Provide the (X, Y) coordinate of the cell's center where the given text is located.  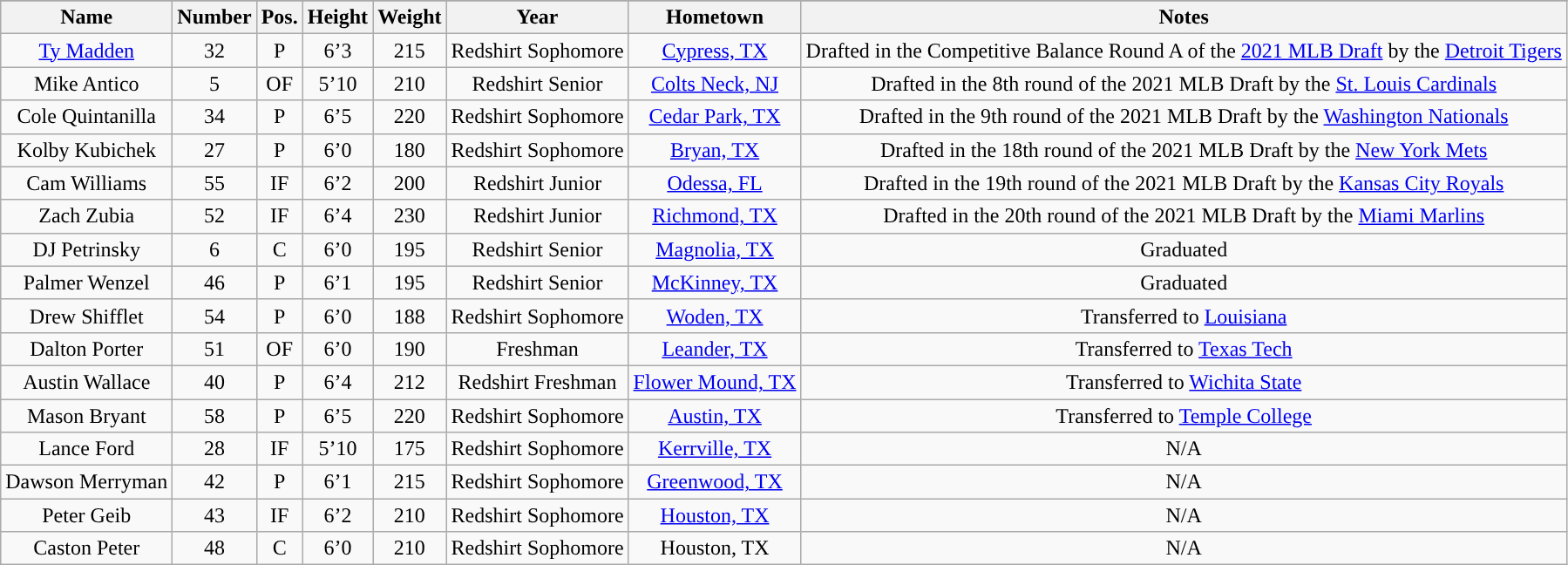
Weight (410, 17)
Kerrville, TX (715, 449)
55 (214, 183)
Mike Antico (87, 84)
Year (537, 17)
54 (214, 316)
190 (410, 349)
Name (87, 17)
Mason Bryant (87, 416)
Peter Geib (87, 515)
Drafted in the 9th round of the 2021 MLB Draft by the Washington Nationals (1184, 117)
Austin Wallace (87, 382)
Cam Williams (87, 183)
42 (214, 482)
43 (214, 515)
Ty Madden (87, 51)
Pos. (279, 17)
58 (214, 416)
175 (410, 449)
230 (410, 216)
52 (214, 216)
Drafted in the 19th round of the 2021 MLB Draft by the Kansas City Royals (1184, 183)
200 (410, 183)
Transferred to Temple College (1184, 416)
Colts Neck, NJ (715, 84)
Leander, TX (715, 349)
48 (214, 548)
Richmond, TX (715, 216)
Drafted in the 18th round of the 2021 MLB Draft by the New York Mets (1184, 150)
Lance Ford (87, 449)
27 (214, 150)
34 (214, 117)
6 (214, 249)
Dawson Merryman (87, 482)
Dalton Porter (87, 349)
Hometown (715, 17)
32 (214, 51)
Notes (1184, 17)
51 (214, 349)
Drafted in the Competitive Balance Round A of the 2021 MLB Draft by the Detroit Tigers (1184, 51)
Greenwood, TX (715, 482)
Odessa, FL (715, 183)
Drafted in the 20th round of the 2021 MLB Draft by the Miami Marlins (1184, 216)
28 (214, 449)
Caston Peter (87, 548)
5 (214, 84)
Bryan, TX (715, 150)
Transferred to Louisiana (1184, 316)
Freshman (537, 349)
Transferred to Wichita State (1184, 382)
Woden, TX (715, 316)
Kolby Kubichek (87, 150)
Magnolia, TX (715, 249)
Palmer Wenzel (87, 282)
Cole Quintanilla (87, 117)
Flower Mound, TX (715, 382)
Number (214, 17)
40 (214, 382)
Height (337, 17)
Cypress, TX (715, 51)
Transferred to Texas Tech (1184, 349)
212 (410, 382)
McKinney, TX (715, 282)
Drew Shifflet (87, 316)
6’3 (337, 51)
180 (410, 150)
DJ Petrinsky (87, 249)
Zach Zubia (87, 216)
Drafted in the 8th round of the 2021 MLB Draft by the St. Louis Cardinals (1184, 84)
Austin, TX (715, 416)
Cedar Park, TX (715, 117)
Redshirt Freshman (537, 382)
46 (214, 282)
188 (410, 316)
